Return the [X, Y] coordinate for the center point of the cell that contains the specified text.  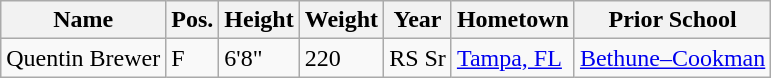
Height [259, 20]
Year [418, 20]
6'8" [259, 58]
Tampa, FL [512, 58]
220 [341, 58]
Bethune–Cookman [672, 58]
Quentin Brewer [84, 58]
Weight [341, 20]
Name [84, 20]
F [192, 58]
Prior School [672, 20]
Hometown [512, 20]
Pos. [192, 20]
RS Sr [418, 58]
